Return the (x, y) coordinate for the center point of the cell that contains the specified text.  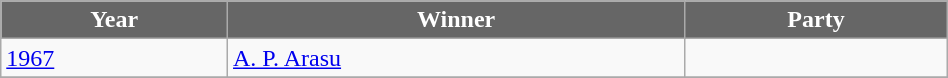
Party (816, 20)
Year (114, 20)
Winner (456, 20)
A. P. Arasu (456, 58)
1967 (114, 58)
